Return the (x, y) coordinate for the center point of the cell that contains the specified text.  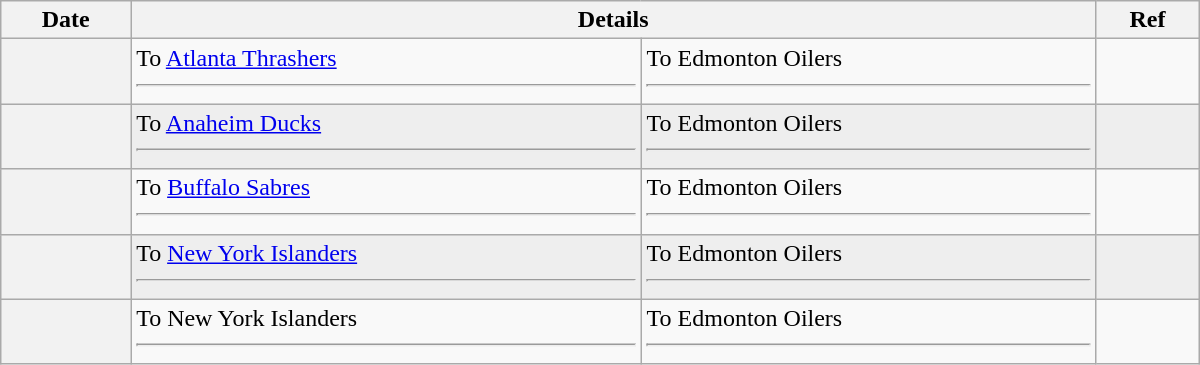
To Atlanta Thrashers (386, 72)
To Buffalo Sabres (386, 202)
To Anaheim Ducks (386, 136)
Ref (1148, 20)
Date (66, 20)
Details (614, 20)
